Detect which cell encompasses the target text, then output its [x, y] center coordinate. 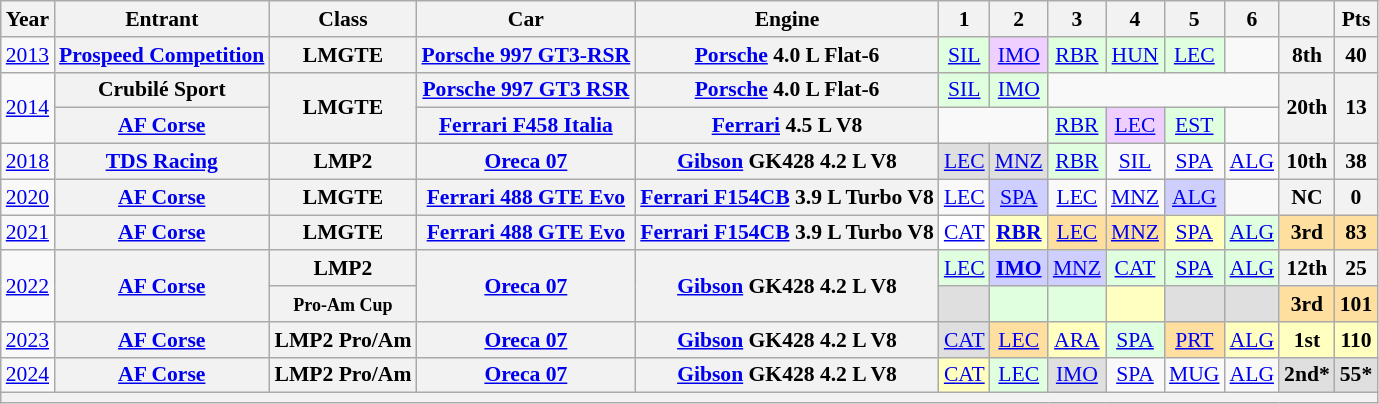
83 [1356, 233]
TDS Racing [162, 162]
40 [1356, 55]
Pts [1356, 19]
MUG [1194, 375]
8th [1307, 55]
PRT [1194, 340]
1st [1307, 340]
Ferrari 4.5 L V8 [787, 126]
2022 [28, 286]
Porsche 997 GT3 RSR [526, 90]
2024 [28, 375]
Porsche 997 GT3-RSR [526, 55]
0 [1356, 197]
2013 [28, 55]
10th [1307, 162]
38 [1356, 162]
55* [1356, 375]
2014 [28, 108]
1 [964, 19]
Ferrari F458 Italia [526, 126]
20th [1307, 108]
13 [1356, 108]
Entrant [162, 19]
25 [1356, 269]
2023 [28, 340]
Year [28, 19]
2020 [28, 197]
6 [1252, 19]
2nd* [1307, 375]
12th [1307, 269]
Pro-Am Cup [342, 304]
ARA [1077, 340]
Engine [787, 19]
110 [1356, 340]
101 [1356, 304]
HUN [1135, 55]
2018 [28, 162]
3 [1077, 19]
EST [1194, 126]
4 [1135, 19]
2 [1019, 19]
Prospeed Competition [162, 55]
2021 [28, 233]
NC [1307, 197]
Car [526, 19]
5 [1194, 19]
Crubilé Sport [162, 90]
Class [342, 19]
